Provide the [x, y] coordinate of the cell's center where the given text is located.  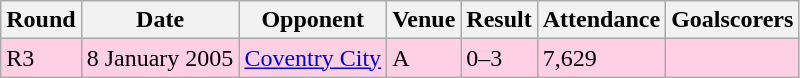
A [424, 58]
R3 [41, 58]
Venue [424, 20]
Coventry City [313, 58]
0–3 [499, 58]
Goalscorers [732, 20]
Date [160, 20]
Round [41, 20]
8 January 2005 [160, 58]
7,629 [601, 58]
Attendance [601, 20]
Result [499, 20]
Opponent [313, 20]
